Capture the cell that displays the provided text and extract its [x, y] central coordinate. 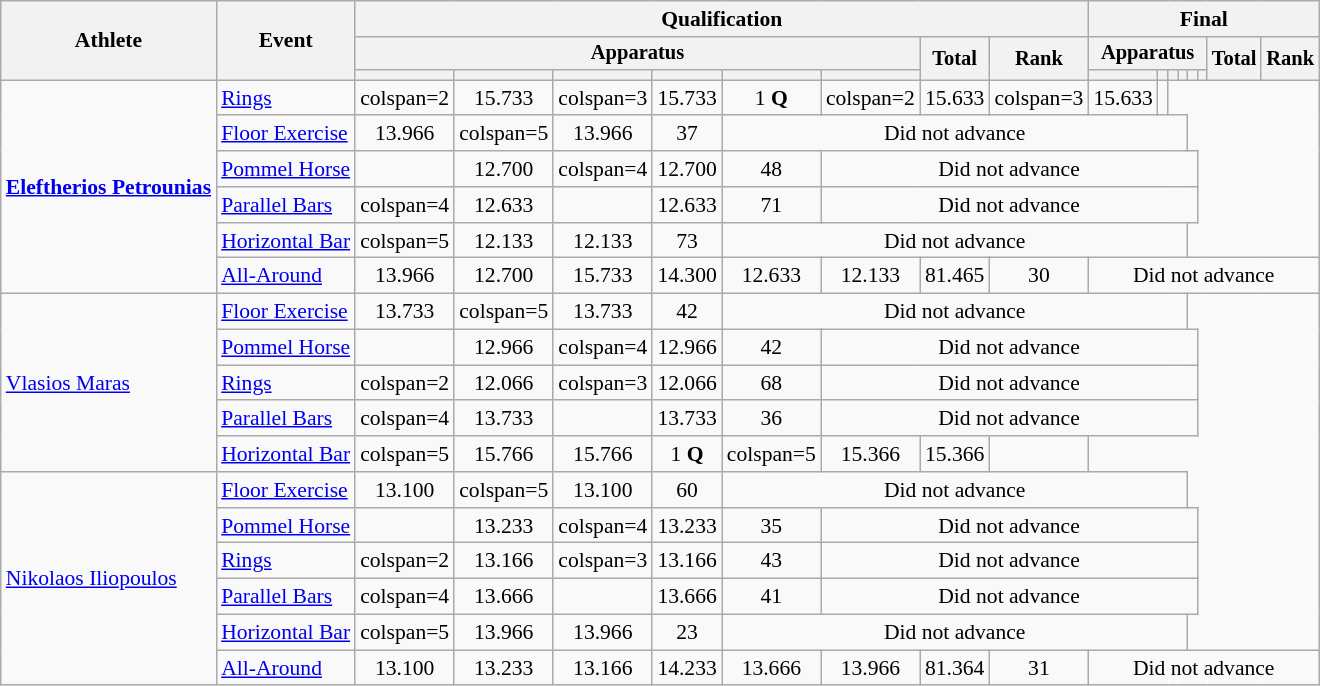
37 [686, 134]
43 [772, 561]
14.233 [686, 668]
81.364 [954, 668]
48 [772, 169]
30 [1038, 276]
41 [772, 597]
Event [286, 40]
Vlasios Maras [108, 383]
68 [772, 383]
23 [686, 633]
Final [1204, 19]
14.300 [686, 276]
Qualification [722, 19]
35 [772, 526]
31 [1038, 668]
36 [772, 419]
81.465 [954, 276]
71 [772, 205]
60 [686, 490]
Athlete [108, 40]
Nikolaos Iliopoulos [108, 579]
Eleftherios Petrounias [108, 187]
73 [686, 241]
